Scan for the cell matching the given text and deliver its (X, Y) coordinate at center. 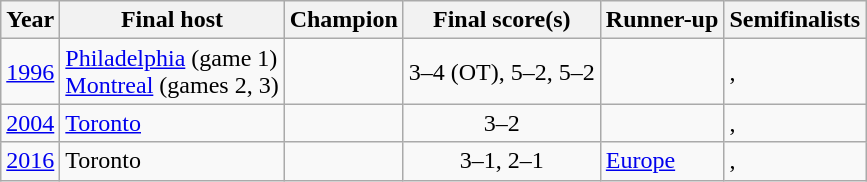
3–2 (502, 123)
3–1, 2–1 (502, 161)
Final score(s) (502, 20)
2016 (30, 161)
Philadelphia (game 1) Montreal (games 2, 3) (172, 72)
Year (30, 20)
2004 (30, 123)
1996 (30, 72)
3–4 (OT), 5–2, 5–2 (502, 72)
Champion (344, 20)
Europe (662, 161)
Runner-up (662, 20)
Final host (172, 20)
Semifinalists (795, 20)
